Provide the (x, y) coordinate of the cell's center where the given text is located.  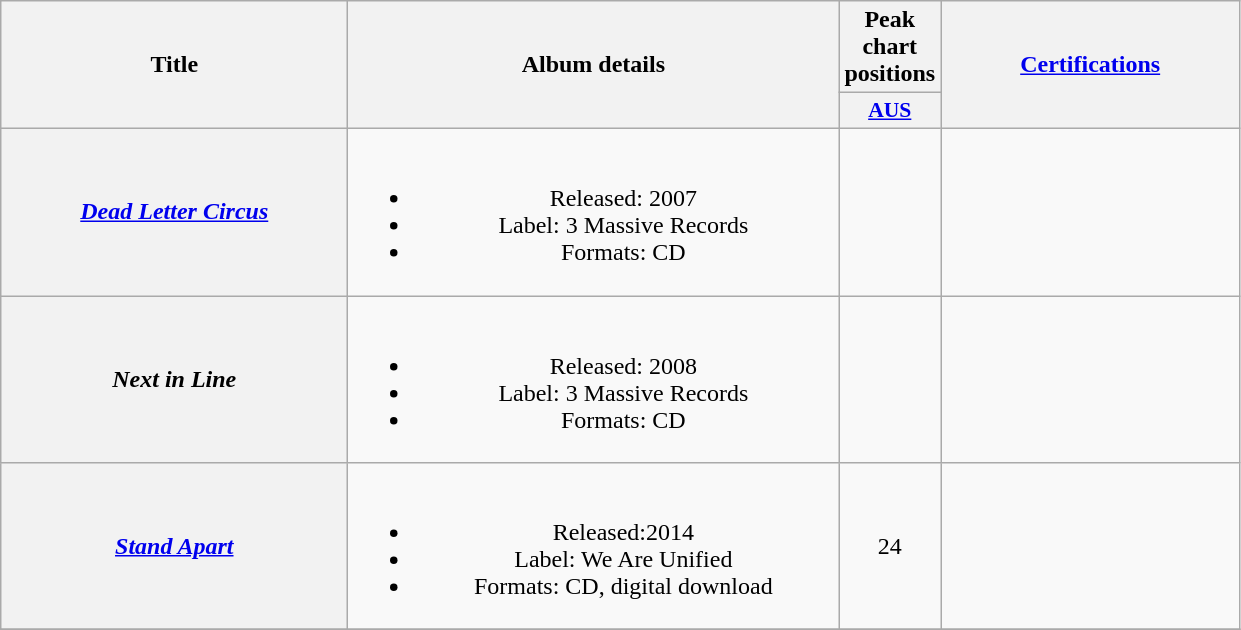
Next in Line (174, 380)
Certifications (1090, 65)
Title (174, 65)
Peak chart positions (890, 47)
Released:2014Label: We Are UnifiedFormats: CD, digital download (594, 546)
24 (890, 546)
Album details (594, 65)
Stand Apart (174, 546)
Dead Letter Circus (174, 212)
Released: 2007Label: 3 Massive RecordsFormats: CD (594, 212)
AUS (890, 111)
Released: 2008Label: 3 Massive RecordsFormats: CD (594, 380)
